Find where the given text appears and provide that cell's center as (X, Y) coordinate. 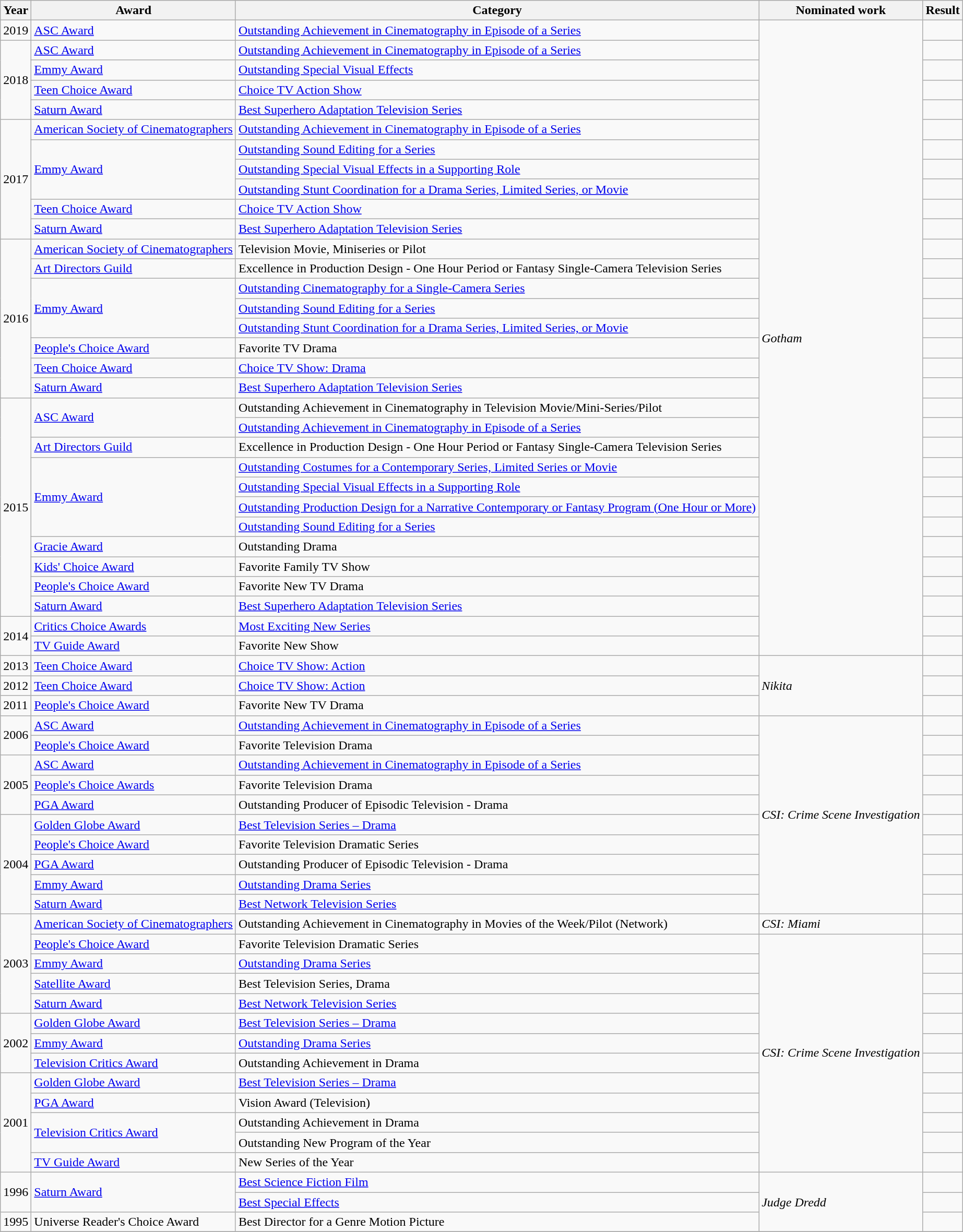
1995 (16, 1222)
2004 (16, 864)
Outstanding New Program of the Year (497, 1142)
Favorite TV Drama (497, 348)
Best Television Series, Drama (497, 984)
2013 (16, 666)
Outstanding Cinematography for a Single-Camera Series (497, 289)
Category (497, 10)
Outstanding Drama (497, 546)
Choice TV Show: Drama (497, 368)
Outstanding Achievement in Cinematography in Television Movie/Mini-Series/Pilot (497, 408)
2014 (16, 636)
2016 (16, 318)
Best Science Fiction Film (497, 1182)
Gracie Award (134, 546)
Kids' Choice Award (134, 566)
Outstanding Production Design for a Narrative Contemporary or Fantasy Program (One Hour or More) (497, 507)
2006 (16, 735)
Nominated work (841, 10)
2015 (16, 507)
2018 (16, 80)
Most Exciting New Series (497, 626)
Best Director for a Genre Motion Picture (497, 1222)
2012 (16, 686)
Television Movie, Miniseries or Pilot (497, 249)
Year (16, 10)
CSI: Miami (841, 924)
Result (943, 10)
2011 (16, 705)
2003 (16, 964)
2005 (16, 785)
Nikita (841, 686)
Vision Award (Television) (497, 1103)
Best Special Effects (497, 1202)
Satellite Award (134, 984)
2017 (16, 179)
1996 (16, 1192)
Universe Reader's Choice Award (134, 1222)
New Series of the Year (497, 1162)
2001 (16, 1122)
People's Choice Awards (134, 785)
Critics Choice Awards (134, 626)
Outstanding Achievement in Cinematography in Movies of the Week/Pilot (Network) (497, 924)
2002 (16, 1043)
Favorite Family TV Show (497, 566)
Favorite New Show (497, 646)
Outstanding Costumes for a Contemporary Series, Limited Series or Movie (497, 467)
Judge Dredd (841, 1202)
2019 (16, 30)
Gotham (841, 338)
Outstanding Special Visual Effects (497, 70)
Award (134, 10)
